Return (x, y) of the center of cell containing provided text 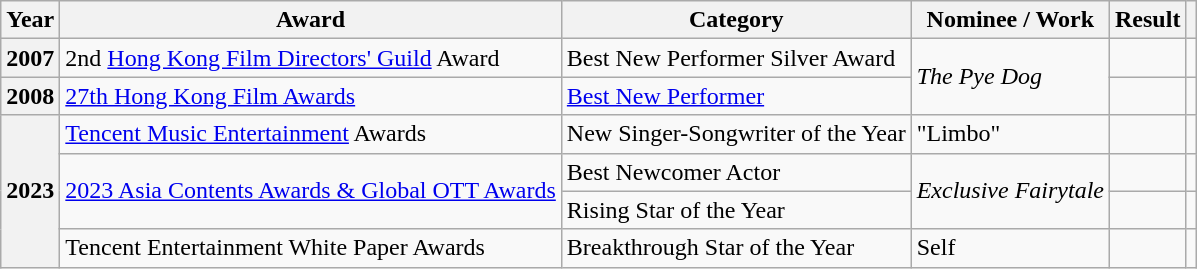
Exclusive Fairytale (1010, 191)
27th Hong Kong Film Awards (311, 96)
Result (1148, 20)
2008 (30, 96)
The Pye Dog (1010, 77)
2nd Hong Kong Film Directors' Guild Award (311, 58)
Tencent Music Entertainment Awards (311, 134)
Category (736, 20)
2023 (30, 191)
Best New Performer (736, 96)
2007 (30, 58)
"Limbo" (1010, 134)
Best New Performer Silver Award (736, 58)
New Singer-Songwriter of the Year (736, 134)
Best Newcomer Actor (736, 172)
Award (311, 20)
Nominee / Work (1010, 20)
Self (1010, 248)
Year (30, 20)
Rising Star of the Year (736, 210)
Tencent Entertainment White Paper Awards (311, 248)
2023 Asia Contents Awards & Global OTT Awards (311, 191)
Breakthrough Star of the Year (736, 248)
